Pinpoint the cell where the given text exists, returning its (X, Y) midpoint coordinate. 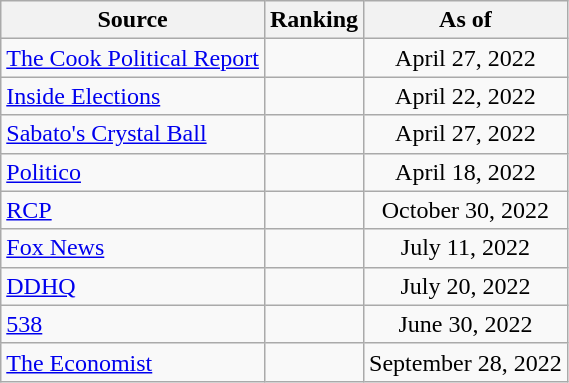
As of (466, 20)
September 28, 2022 (466, 362)
538 (133, 324)
Fox News (133, 248)
July 20, 2022 (466, 286)
April 22, 2022 (466, 96)
July 11, 2022 (466, 248)
RCP (133, 210)
DDHQ (133, 286)
Sabato's Crystal Ball (133, 134)
The Cook Political Report (133, 58)
Politico (133, 172)
Inside Elections (133, 96)
The Economist (133, 362)
Ranking (314, 20)
April 18, 2022 (466, 172)
October 30, 2022 (466, 210)
Source (133, 20)
June 30, 2022 (466, 324)
